Scan for the cell matching the given text and deliver its [x, y] coordinate at center. 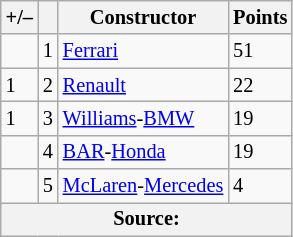
51 [260, 51]
3 [48, 118]
BAR-Honda [143, 152]
2 [48, 85]
Constructor [143, 17]
Williams-BMW [143, 118]
Points [260, 17]
Ferrari [143, 51]
22 [260, 85]
+/– [20, 17]
McLaren-Mercedes [143, 186]
Source: [147, 219]
Renault [143, 85]
5 [48, 186]
